Scan for the cell matching the given text and deliver its [x, y] coordinate at center. 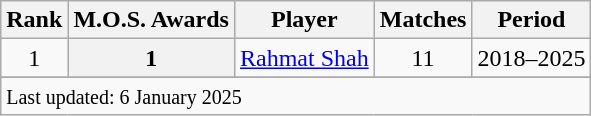
11 [423, 58]
M.O.S. Awards [152, 20]
2018–2025 [532, 58]
Matches [423, 20]
Rank [34, 20]
Last updated: 6 January 2025 [296, 96]
Player [304, 20]
Period [532, 20]
Rahmat Shah [304, 58]
